Detect which cell encompasses the target text, then output its [X, Y] center coordinate. 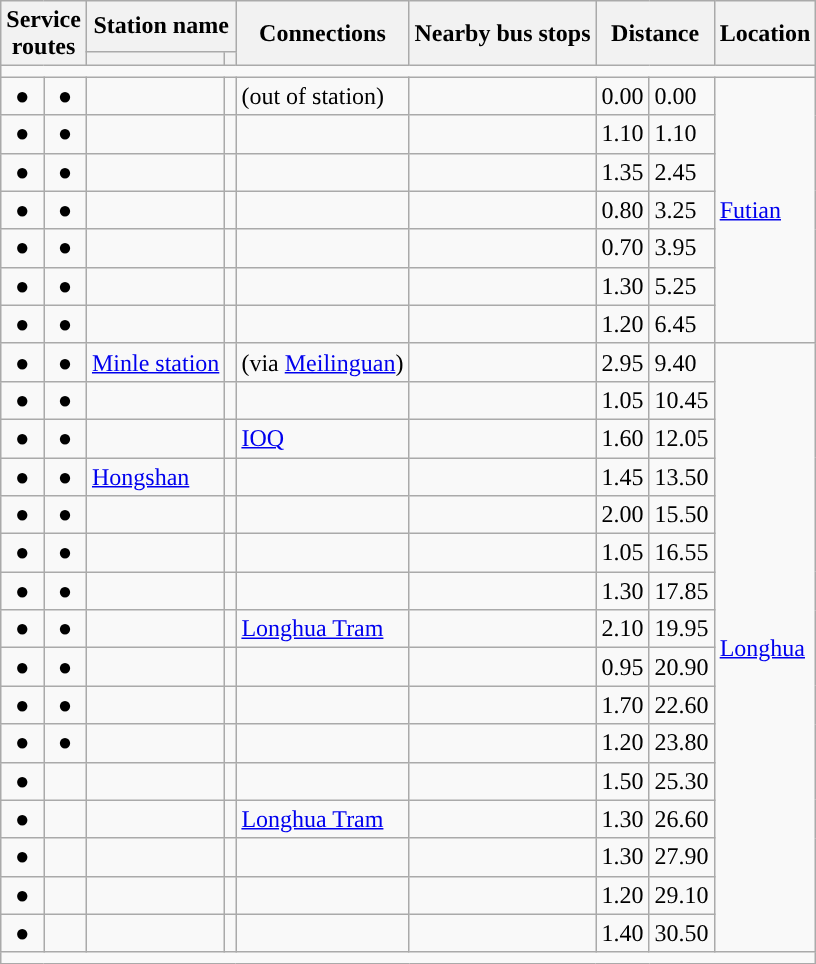
12.05 [682, 438]
2.10 [622, 629]
Station name [160, 26]
Longhua [765, 648]
27.90 [682, 857]
2.45 [682, 172]
13.50 [682, 477]
1.50 [622, 781]
1.35 [622, 172]
Nearby bus stops [502, 34]
Futian [765, 210]
5.25 [682, 286]
0.70 [622, 248]
25.30 [682, 781]
1.45 [622, 477]
16.55 [682, 553]
22.60 [682, 705]
0.80 [622, 210]
1.40 [622, 933]
Distance [655, 34]
Minle station [155, 362]
2.95 [622, 362]
20.90 [682, 667]
9.40 [682, 362]
(out of station) [322, 96]
6.45 [682, 324]
10.45 [682, 400]
2.00 [622, 515]
IOQ [322, 438]
19.95 [682, 629]
Location [765, 34]
26.60 [682, 819]
17.85 [682, 591]
Hongshan [155, 477]
Connections [322, 34]
29.10 [682, 895]
30.50 [682, 933]
3.25 [682, 210]
0.95 [622, 667]
15.50 [682, 515]
3.95 [682, 248]
1.60 [622, 438]
Serviceroutes [44, 34]
23.80 [682, 743]
(via Meilinguan) [322, 362]
1.70 [622, 705]
